Capture the cell that displays the provided text and extract its [x, y] central coordinate. 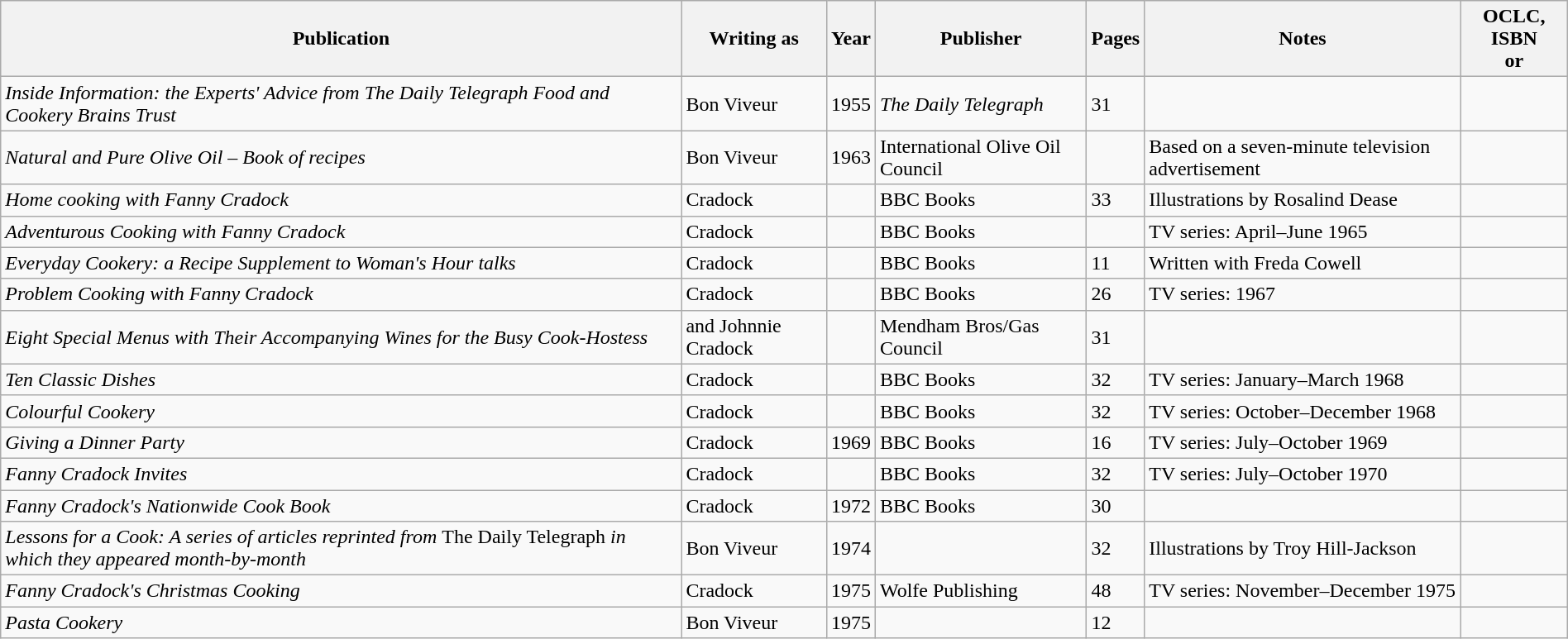
The Daily Telegraph [981, 104]
Wolfe Publishing [981, 591]
1969 [850, 442]
TV series: July–October 1969 [1303, 442]
TV series: July–October 1970 [1303, 474]
Pasta Cookery [341, 622]
Fanny Cradock Invites [341, 474]
Eight Special Menus with Their Accompanying Wines for the Busy Cook-Hostess [341, 337]
Writing as [754, 39]
11 [1116, 263]
Publication [341, 39]
1974 [850, 549]
Publisher [981, 39]
Natural and Pure Olive Oil – Book of recipes [341, 157]
Year [850, 39]
TV series: January–March 1968 [1303, 379]
33 [1116, 200]
Inside Information: the Experts' Advice from The Daily Telegraph Food and Cookery Brains Trust [341, 104]
TV series: November–December 1975 [1303, 591]
26 [1116, 294]
Adventurous Cooking with Fanny Cradock [341, 231]
30 [1116, 505]
1955 [850, 104]
Home cooking with Fanny Cradock [341, 200]
Pages [1116, 39]
1972 [850, 505]
OCLC, ISBNor [1513, 39]
1963 [850, 157]
Mendham Bros/Gas Council [981, 337]
and Johnnie Cradock [754, 337]
Notes [1303, 39]
Based on a seven-minute television advertisement [1303, 157]
Lessons for a Cook: A series of articles reprinted from The Daily Telegraph in which they appeared month-by-month [341, 549]
Fanny Cradock's Christmas Cooking [341, 591]
Illustrations by Troy Hill-Jackson [1303, 549]
TV series: April–June 1965 [1303, 231]
16 [1116, 442]
Giving a Dinner Party [341, 442]
Problem Cooking with Fanny Cradock [341, 294]
TV series: October–December 1968 [1303, 411]
Everyday Cookery: a Recipe Supplement to Woman's Hour talks [341, 263]
12 [1116, 622]
Fanny Cradock's Nationwide Cook Book [341, 505]
Ten Classic Dishes [341, 379]
TV series: 1967 [1303, 294]
Illustrations by Rosalind Dease [1303, 200]
International Olive Oil Council [981, 157]
48 [1116, 591]
Written with Freda Cowell [1303, 263]
Colourful Cookery [341, 411]
